Identify which cell holds the provided text, then report its [x, y] central coordinate. 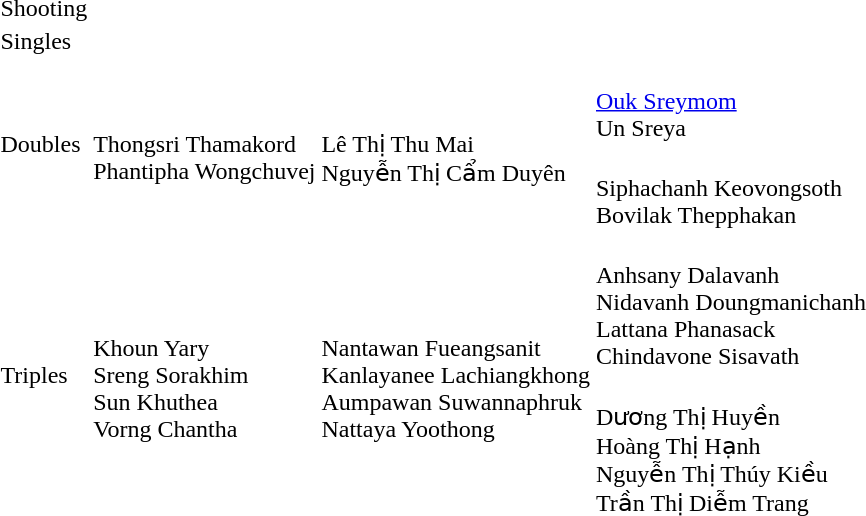
Thongsri ThamakordPhantipha Wongchuvej [204, 144]
Lê Thị Thu MaiNguyễn Thị Cẩm Duyên [456, 144]
